Provide the [x, y] coordinate of the cell's center where the given text is located.  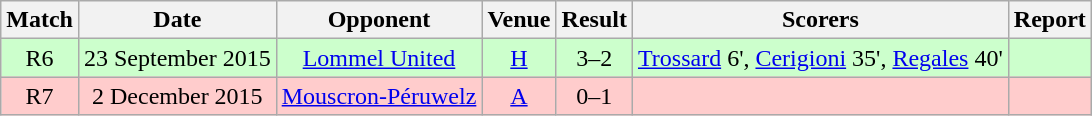
Mouscron-Péruwelz [379, 96]
Scorers [820, 20]
Date [177, 20]
2 December 2015 [177, 96]
Lommel United [379, 58]
Report [1050, 20]
Result [594, 20]
Venue [519, 20]
23 September 2015 [177, 58]
R6 [40, 58]
0–1 [594, 96]
H [519, 58]
A [519, 96]
Opponent [379, 20]
3–2 [594, 58]
Match [40, 20]
R7 [40, 96]
Trossard 6', Cerigioni 35', Regales 40' [820, 58]
